From the cell containing the given text, extract its center point as [X, Y] coordinate. 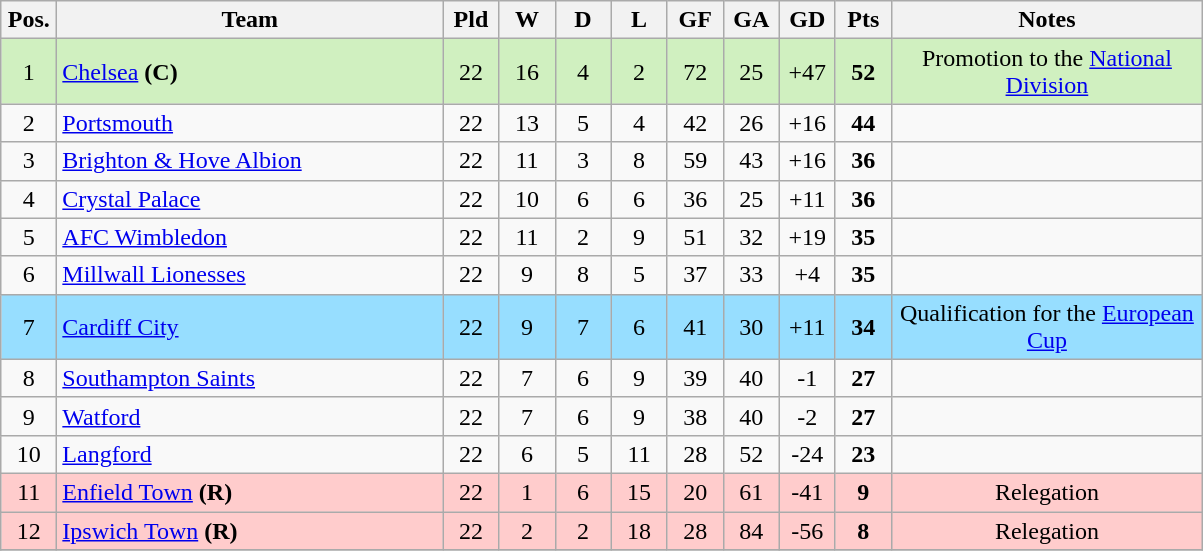
-41 [807, 492]
18 [639, 531]
-1 [807, 378]
GD [807, 20]
-56 [807, 531]
Qualification for the European Cup [1046, 326]
Millwall Lionesses [250, 275]
16 [527, 72]
Ipswich Town (R) [250, 531]
Team [250, 20]
Notes [1046, 20]
42 [695, 123]
32 [751, 237]
39 [695, 378]
13 [527, 123]
41 [695, 326]
Watford [250, 416]
Langford [250, 454]
Pos. [29, 20]
+19 [807, 237]
61 [751, 492]
34 [863, 326]
-24 [807, 454]
72 [695, 72]
+4 [807, 275]
12 [29, 531]
AFC Wimbledon [250, 237]
37 [695, 275]
33 [751, 275]
GA [751, 20]
Enfield Town (R) [250, 492]
L [639, 20]
84 [751, 531]
38 [695, 416]
20 [695, 492]
W [527, 20]
Southampton Saints [250, 378]
Cardiff City [250, 326]
Pld [471, 20]
Crystal Palace [250, 199]
Brighton & Hove Albion [250, 161]
Chelsea (C) [250, 72]
D [583, 20]
Pts [863, 20]
-2 [807, 416]
51 [695, 237]
43 [751, 161]
44 [863, 123]
GF [695, 20]
23 [863, 454]
26 [751, 123]
30 [751, 326]
Portsmouth [250, 123]
+47 [807, 72]
Promotion to the National Division [1046, 72]
15 [639, 492]
59 [695, 161]
